Extract the (X, Y) coordinate from the center of the cell holding the provided text.  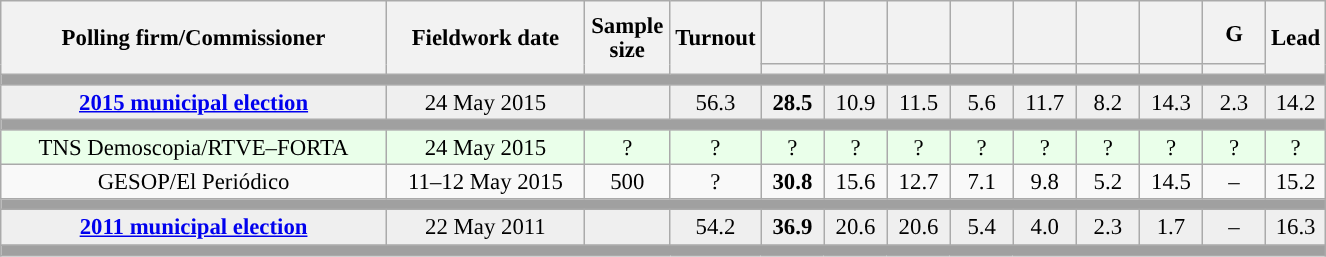
30.8 (792, 182)
28.5 (792, 102)
14.5 (1170, 182)
5.2 (1108, 182)
4.0 (1044, 228)
12.7 (918, 182)
5.4 (982, 228)
7.1 (982, 182)
8.2 (1108, 102)
Turnout (716, 38)
Polling firm/Commissioner (194, 38)
16.3 (1296, 228)
TNS Demoscopia/RTVE–FORTA (194, 148)
GESOP/El Periódico (194, 182)
15.2 (1296, 182)
Sample size (627, 38)
14.2 (1296, 102)
15.6 (856, 182)
54.2 (716, 228)
11.5 (918, 102)
5.6 (982, 102)
14.3 (1170, 102)
11–12 May 2015 (485, 182)
500 (627, 182)
10.9 (856, 102)
Fieldwork date (485, 38)
11.7 (1044, 102)
2015 municipal election (194, 102)
1.7 (1170, 228)
22 May 2011 (485, 228)
Lead (1296, 38)
G (1234, 32)
36.9 (792, 228)
2011 municipal election (194, 228)
56.3 (716, 102)
9.8 (1044, 182)
